Return the (x, y) coordinate for the center point of the cell that contains the specified text.  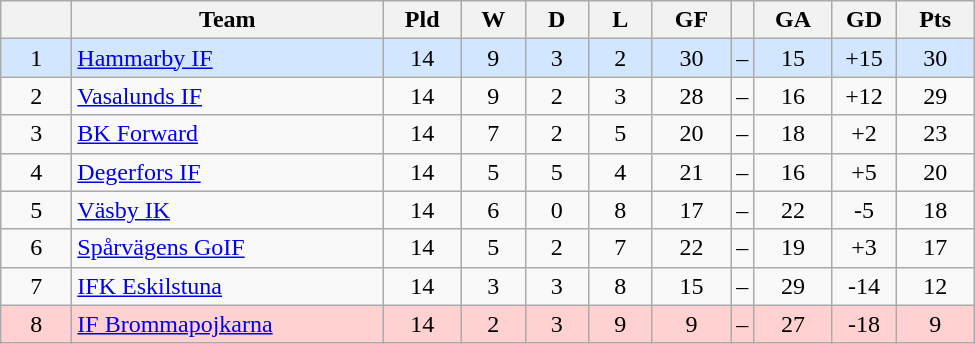
GD (864, 20)
-18 (864, 324)
GA (794, 20)
GF (692, 20)
+3 (864, 248)
-5 (864, 210)
23 (936, 134)
21 (692, 172)
12 (936, 286)
Degerfors IF (228, 172)
Väsby IK (228, 210)
28 (692, 96)
BK Forward (228, 134)
W (493, 20)
+15 (864, 58)
D (557, 20)
-14 (864, 286)
Spårvägens GoIF (228, 248)
Team (228, 20)
IF Brommapojkarna (228, 324)
+12 (864, 96)
Hammarby IF (228, 58)
Pld (422, 20)
+5 (864, 172)
Pts (936, 20)
19 (794, 248)
+2 (864, 134)
Vasalunds IF (228, 96)
1 (36, 58)
0 (557, 210)
IFK Eskilstuna (228, 286)
L (621, 20)
27 (794, 324)
